Output the (X, Y) coordinate of the center of the cell containing the given text.  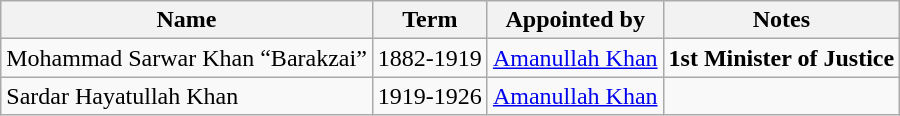
1st Minister of Justice (782, 58)
Mohammad Sarwar Khan “Barakzai” (187, 58)
1882-1919 (430, 58)
Name (187, 20)
Sardar Hayatullah Khan (187, 96)
1919-1926 (430, 96)
Appointed by (575, 20)
Term (430, 20)
Notes (782, 20)
